From the cell containing the given text, extract its center point as [X, Y] coordinate. 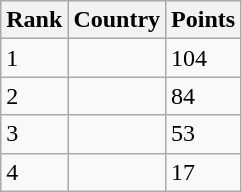
Country [117, 20]
1 [34, 58]
53 [204, 134]
2 [34, 96]
104 [204, 58]
3 [34, 134]
Rank [34, 20]
84 [204, 96]
4 [34, 172]
17 [204, 172]
Points [204, 20]
